Determine the [X, Y] coordinate at the center of the cell enclosing the given text.  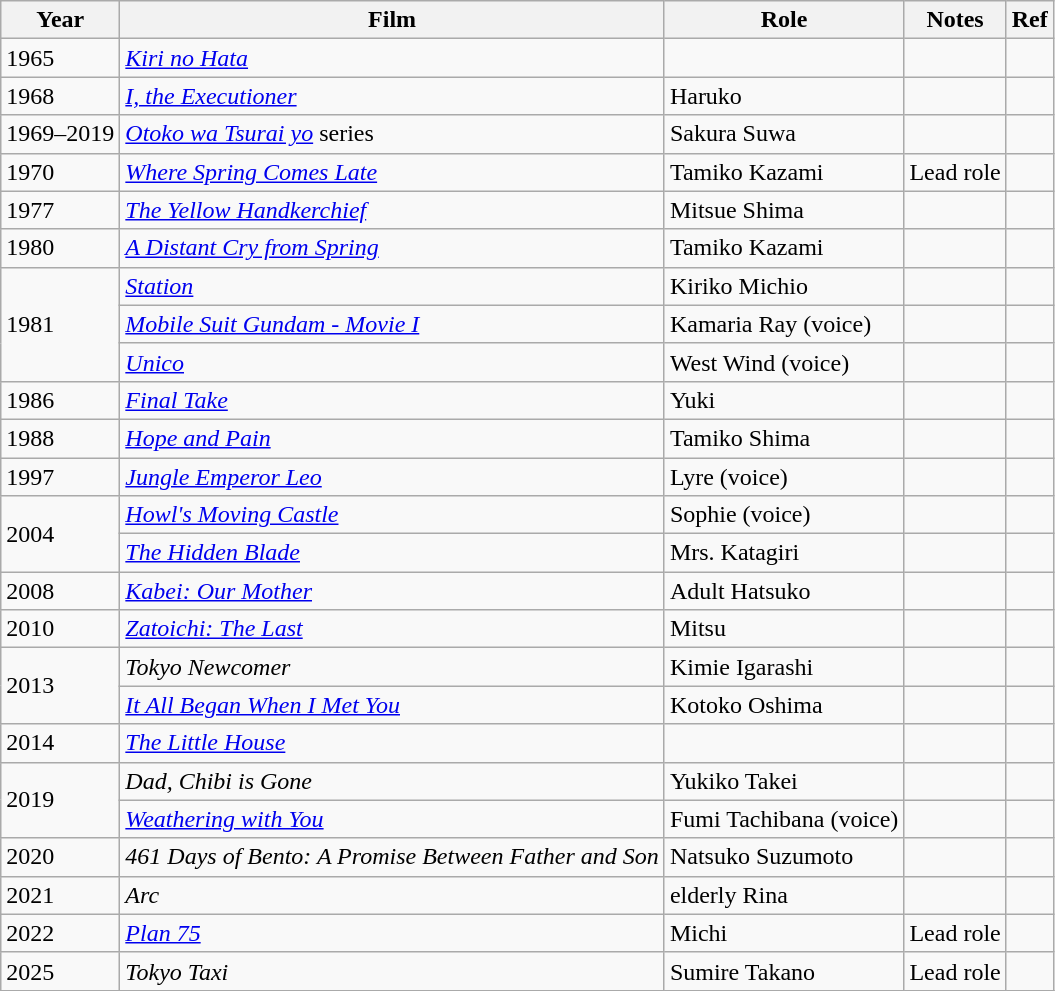
Kiriko Michio [784, 286]
Kimie Igarashi [784, 667]
2021 [60, 895]
Sophie (voice) [784, 515]
Kabei: Our Mother [392, 591]
Sakura Suwa [784, 134]
Weathering with You [392, 819]
Tokyo Newcomer [392, 667]
2020 [60, 857]
Mrs. Katagiri [784, 553]
2022 [60, 933]
Haruko [784, 96]
2004 [60, 534]
1997 [60, 477]
Role [784, 20]
Arc [392, 895]
1969–2019 [60, 134]
2008 [60, 591]
1988 [60, 438]
461 Days of Bento: A Promise Between Father and Son [392, 857]
Sumire Takano [784, 971]
Kamaria Ray (voice) [784, 324]
Station [392, 286]
Hope and Pain [392, 438]
Kiri no Hata [392, 58]
Where Spring Comes Late [392, 172]
Otoko wa Tsurai yo series [392, 134]
1977 [60, 210]
Plan 75 [392, 933]
Mobile Suit Gundam - Movie I [392, 324]
2014 [60, 743]
Film [392, 20]
2025 [60, 971]
Yuki [784, 400]
Tokyo Taxi [392, 971]
The Yellow Handkerchief [392, 210]
Zatoichi: The Last [392, 629]
elderly Rina [784, 895]
Fumi Tachibana (voice) [784, 819]
Unico [392, 362]
Notes [955, 20]
1970 [60, 172]
Lyre (voice) [784, 477]
2019 [60, 800]
1980 [60, 248]
Yukiko Takei [784, 781]
A Distant Cry from Spring [392, 248]
1986 [60, 400]
West Wind (voice) [784, 362]
Adult Hatsuko [784, 591]
Jungle Emperor Leo [392, 477]
The Hidden Blade [392, 553]
2013 [60, 686]
1981 [60, 324]
Dad, Chibi is Gone [392, 781]
Mitsue Shima [784, 210]
It All Began When I Met You [392, 705]
Ref [1030, 20]
Final Take [392, 400]
Michi [784, 933]
Mitsu [784, 629]
1968 [60, 96]
Tamiko Shima [784, 438]
I, the Executioner [392, 96]
Howl's Moving Castle [392, 515]
Year [60, 20]
1965 [60, 58]
2010 [60, 629]
Natsuko Suzumoto [784, 857]
Kotoko Oshima [784, 705]
The Little House [392, 743]
